Output the (x, y) coordinate of the center of the cell containing the given text.  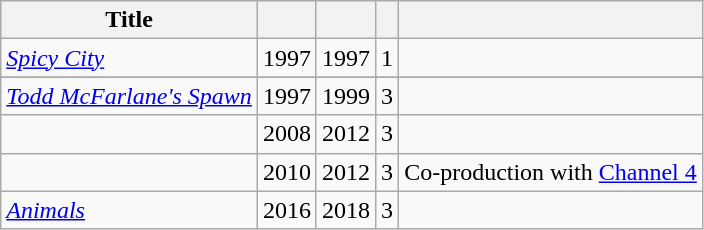
2016 (286, 210)
2008 (286, 134)
Todd McFarlane's Spawn (130, 96)
Spicy City (130, 58)
1999 (346, 96)
Animals (130, 210)
2018 (346, 210)
2010 (286, 172)
Co-production with Channel 4 (551, 172)
1 (388, 58)
Title (130, 20)
